Determine the (X, Y) coordinate at the center of the cell enclosing the given text.  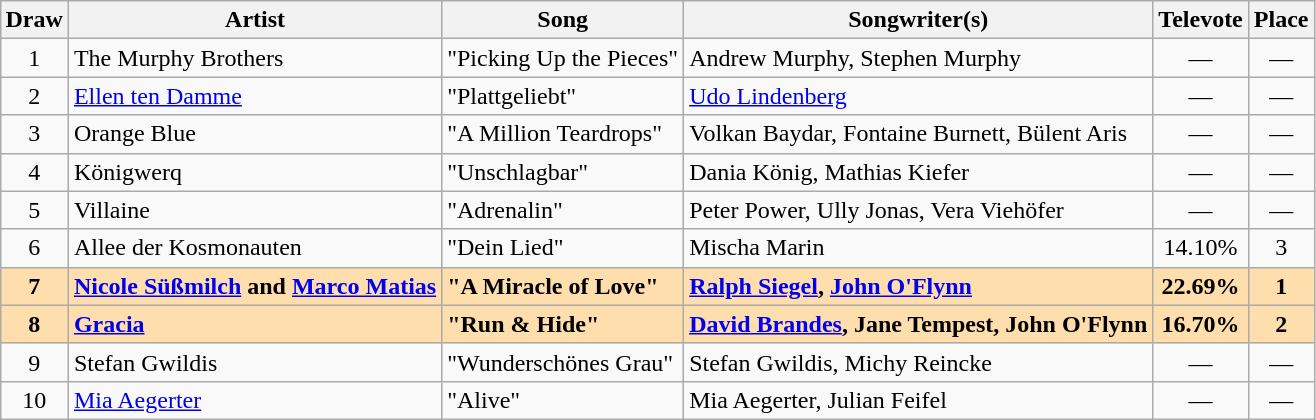
Ralph Siegel, John O'Flynn (918, 286)
Mia Aegerter, Julian Feifel (918, 400)
Place (1281, 20)
Stefan Gwildis, Michy Reincke (918, 362)
7 (34, 286)
"Wunderschönes Grau" (563, 362)
14.10% (1200, 248)
10 (34, 400)
Televote (1200, 20)
Volkan Baydar, Fontaine Burnett, Bülent Aris (918, 134)
"Adrenalin" (563, 210)
Songwriter(s) (918, 20)
Artist (254, 20)
"Run & Hide" (563, 324)
Allee der Kosmonauten (254, 248)
6 (34, 248)
"Alive" (563, 400)
Gracia (254, 324)
David Brandes, Jane Tempest, John O'Flynn (918, 324)
Nicole Süßmilch and Marco Matias (254, 286)
Villaine (254, 210)
"A Million Teardrops" (563, 134)
9 (34, 362)
"Dein Lied" (563, 248)
Mia Aegerter (254, 400)
Peter Power, Ully Jonas, Vera Viehöfer (918, 210)
Stefan Gwildis (254, 362)
4 (34, 172)
22.69% (1200, 286)
"Unschlagbar" (563, 172)
"A Miracle of Love" (563, 286)
Song (563, 20)
Udo Lindenberg (918, 96)
Mischa Marin (918, 248)
The Murphy Brothers (254, 58)
Dania König, Mathias Kiefer (918, 172)
16.70% (1200, 324)
"Picking Up the Pieces" (563, 58)
Draw (34, 20)
Andrew Murphy, Stephen Murphy (918, 58)
Ellen ten Damme (254, 96)
5 (34, 210)
"Plattgeliebt" (563, 96)
Orange Blue (254, 134)
Königwerq (254, 172)
8 (34, 324)
